Find where the given text appears and provide that cell's center as (X, Y) coordinate. 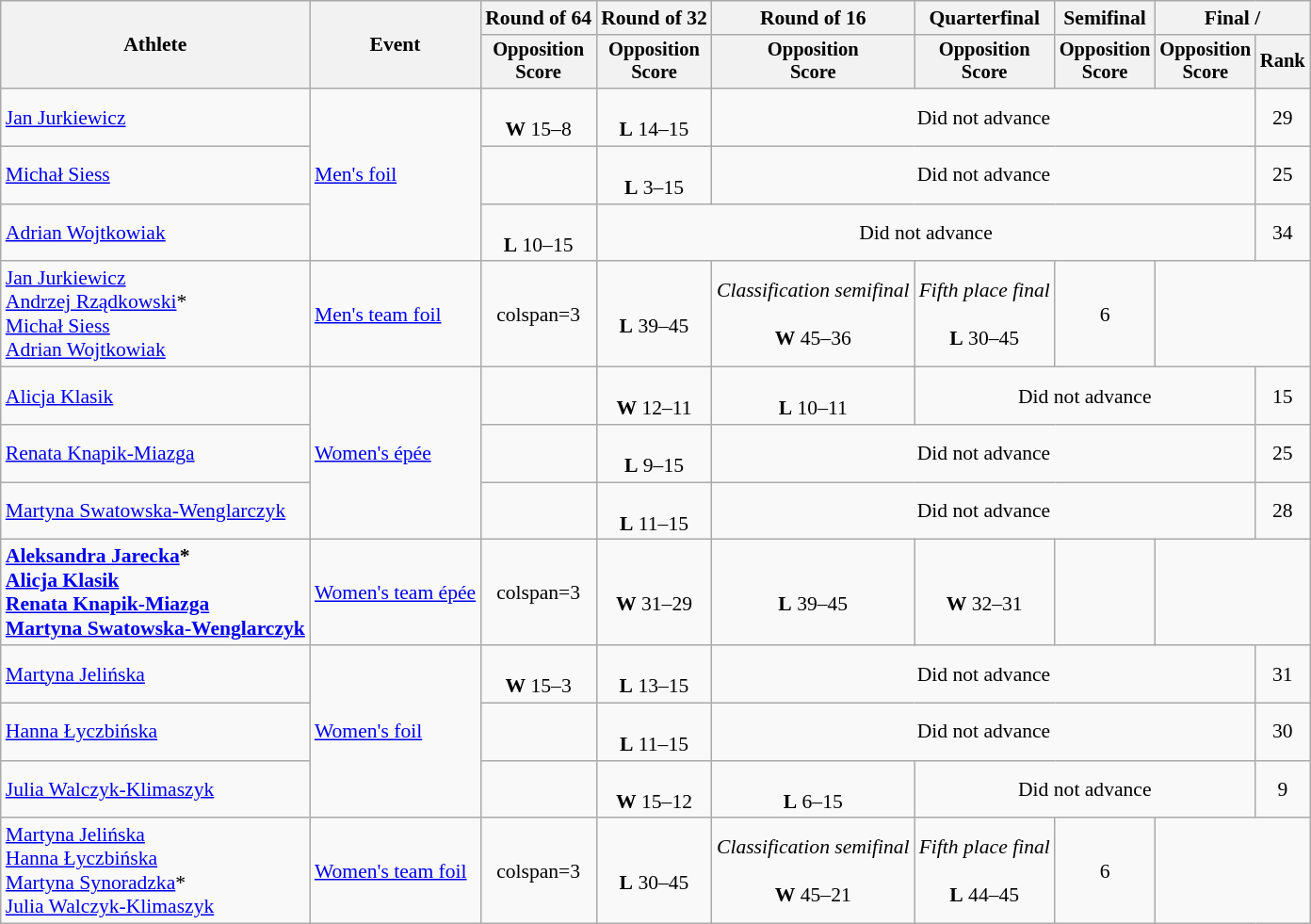
Martyna Swatowska-Wenglarczyk (155, 511)
W 12–11 (654, 396)
W 32–31 (985, 592)
Event (396, 45)
W 15–3 (539, 674)
Aleksandra Jarecka*Alicja KlasikRenata Knapik-MiazgaMartyna Swatowska-Wenglarczyk (155, 592)
W 31–29 (654, 592)
Athlete (155, 45)
Classification semifinalW 45–36 (814, 315)
Michał Siess (155, 175)
Round of 64 (539, 18)
Women's épée (396, 454)
L 30–45 (654, 871)
Final / (1232, 18)
Jan Jurkiewicz (155, 117)
Classification semifinalW 45–21 (814, 871)
Adrian Wojtkowiak (155, 234)
Fifth place finalL 30–45 (985, 315)
L 13–15 (654, 674)
Jan JurkiewiczAndrzej Rządkowski*Michał SiessAdrian Wojtkowiak (155, 315)
W 15–8 (539, 117)
15 (1283, 396)
Fifth place finalL 44–45 (985, 871)
Round of 32 (654, 18)
L 3–15 (654, 175)
Round of 16 (814, 18)
9 (1283, 789)
Men's foil (396, 175)
L 14–15 (654, 117)
Semifinal (1106, 18)
Martyna JelińskaHanna ŁyczbińskaMartyna Synoradzka*Julia Walczyk-Klimaszyk (155, 871)
Men's team foil (396, 315)
Julia Walczyk-Klimaszyk (155, 789)
29 (1283, 117)
Renata Knapik-Miazga (155, 454)
L 10–15 (539, 234)
28 (1283, 511)
Martyna Jelińska (155, 674)
Women's team foil (396, 871)
L 10–11 (814, 396)
31 (1283, 674)
34 (1283, 234)
30 (1283, 733)
Alicja Klasik (155, 396)
Women's foil (396, 731)
L 9–15 (654, 454)
W 15–12 (654, 789)
Rank (1283, 62)
Quarterfinal (985, 18)
L 6–15 (814, 789)
Hanna Łyczbińska (155, 733)
Women's team épée (396, 592)
